From the cell containing the given text, extract its center point as (X, Y) coordinate. 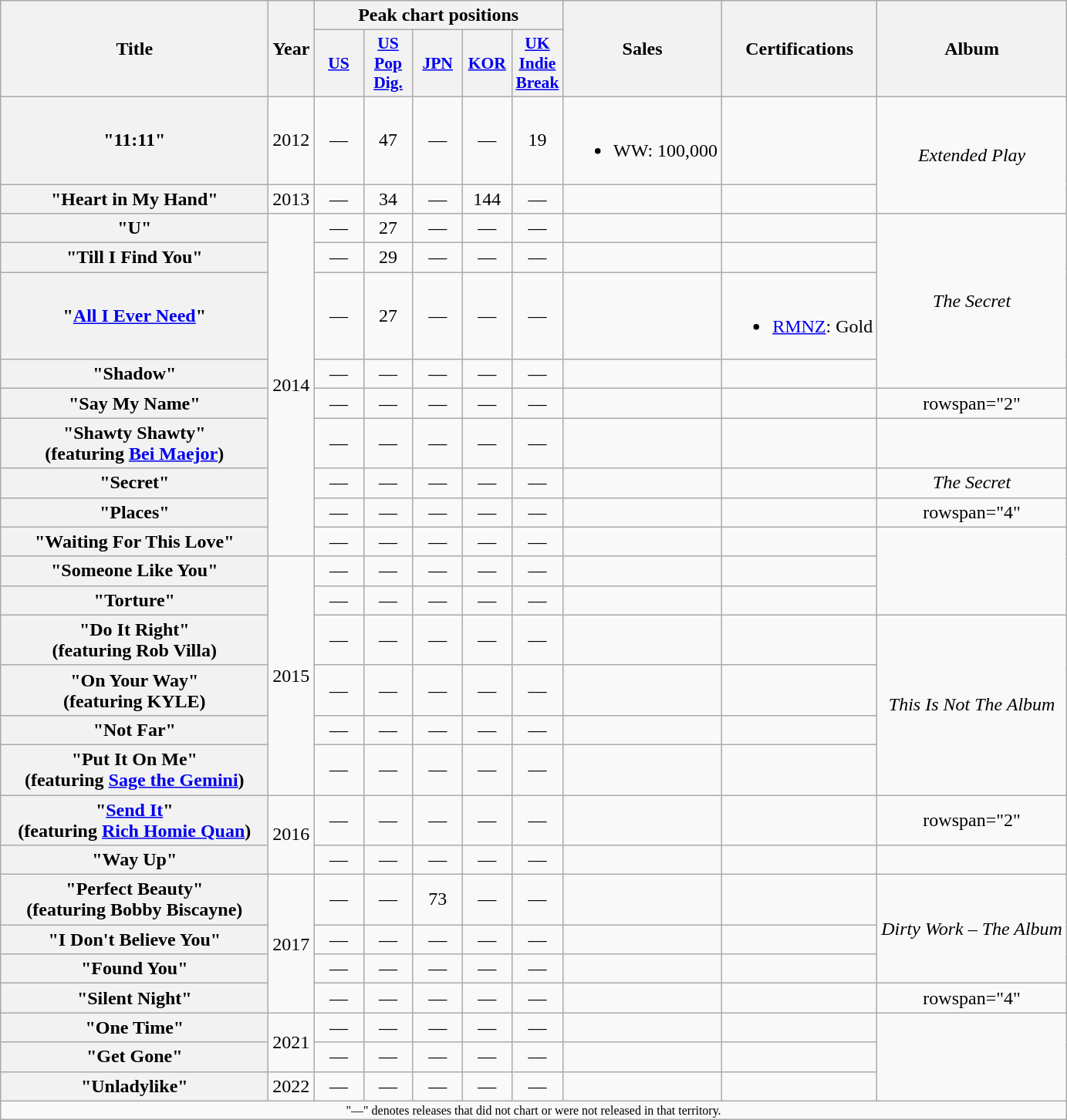
"Found You" (134, 969)
"Unladylike" (134, 1086)
"Put It On Me" (featuring Sage the Gemini) (134, 770)
19 (537, 140)
"Way Up" (134, 860)
"Silent Night" (134, 998)
KOR (487, 63)
2022 (292, 1086)
"U" (134, 228)
"One Time" (134, 1027)
"Shadow" (134, 374)
2013 (292, 198)
2021 (292, 1042)
"11:11" (134, 140)
"Places" (134, 512)
"Someone Like You" (134, 571)
"Secret" (134, 483)
2014 (292, 386)
2015 (292, 676)
"Shawty Shawty" (featuring Bei Maejor) (134, 443)
34 (388, 198)
"—" denotes releases that did not chart or were not released in that territory. (534, 1110)
JPN (437, 63)
"Perfect Beauty" (featuring Bobby Biscayne) (134, 899)
"Waiting For This Love" (134, 541)
"Heart in My Hand" (134, 198)
"Till I Find You" (134, 258)
Album (972, 49)
WW: 100,000 (642, 140)
"Not Far" (134, 730)
RMNZ: Gold (799, 316)
47 (388, 140)
2016 (292, 835)
"All I Ever Need" (134, 316)
Extended Play (972, 154)
This Is Not The Album (972, 705)
2012 (292, 140)
USPop Dig. (388, 63)
"Torture" (134, 600)
Peak chart positions (438, 15)
UKIndieBreak (537, 63)
"I Don't Believe You" (134, 940)
US (339, 63)
73 (437, 899)
"On Your Way" (featuring KYLE) (134, 690)
29 (388, 258)
"Get Gone" (134, 1057)
Sales (642, 49)
Year (292, 49)
Title (134, 49)
Certifications (799, 49)
"Say My Name" (134, 403)
2017 (292, 944)
"Send It" (featuring Rich Homie Quan) (134, 819)
"Do It Right" (featuring Rob Villa) (134, 640)
144 (487, 198)
Dirty Work – The Album (972, 929)
